Capture the cell that displays the provided text and extract its [x, y] central coordinate. 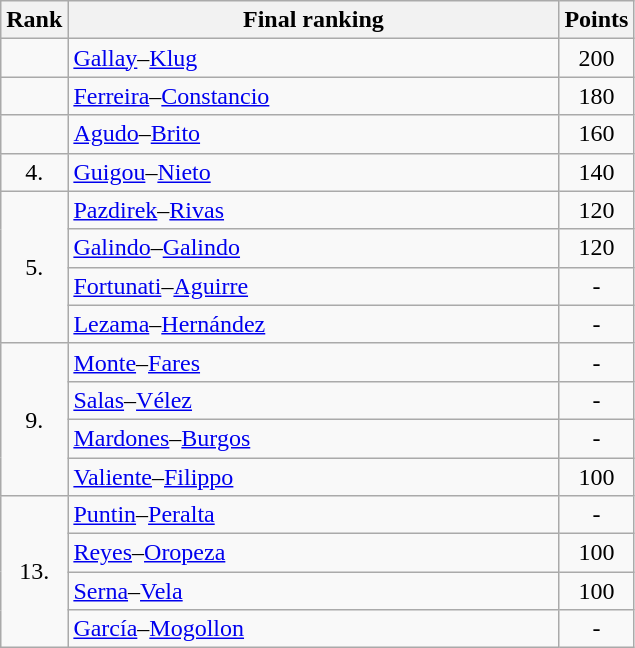
Puntin–Peralta [314, 515]
Valiente–Filippo [314, 477]
Reyes–Oropeza [314, 553]
Mardones–Burgos [314, 438]
Guigou–Nieto [314, 172]
9. [34, 419]
Galindo–Galindo [314, 248]
Monte–Fares [314, 362]
Final ranking [314, 20]
160 [596, 134]
Fortunati–Aguirre [314, 286]
Agudo–Brito [314, 134]
Points [596, 20]
200 [596, 58]
Gallay–Klug [314, 58]
Ferreira–Constancio [314, 96]
180 [596, 96]
Salas–Vélez [314, 400]
Rank [34, 20]
García–Mogollon [314, 629]
Lezama–Hernández [314, 324]
Pazdirek–Rivas [314, 210]
13. [34, 572]
Serna–Vela [314, 591]
5. [34, 267]
4. [34, 172]
140 [596, 172]
